Identify which cell holds the provided text, then report its (x, y) central coordinate. 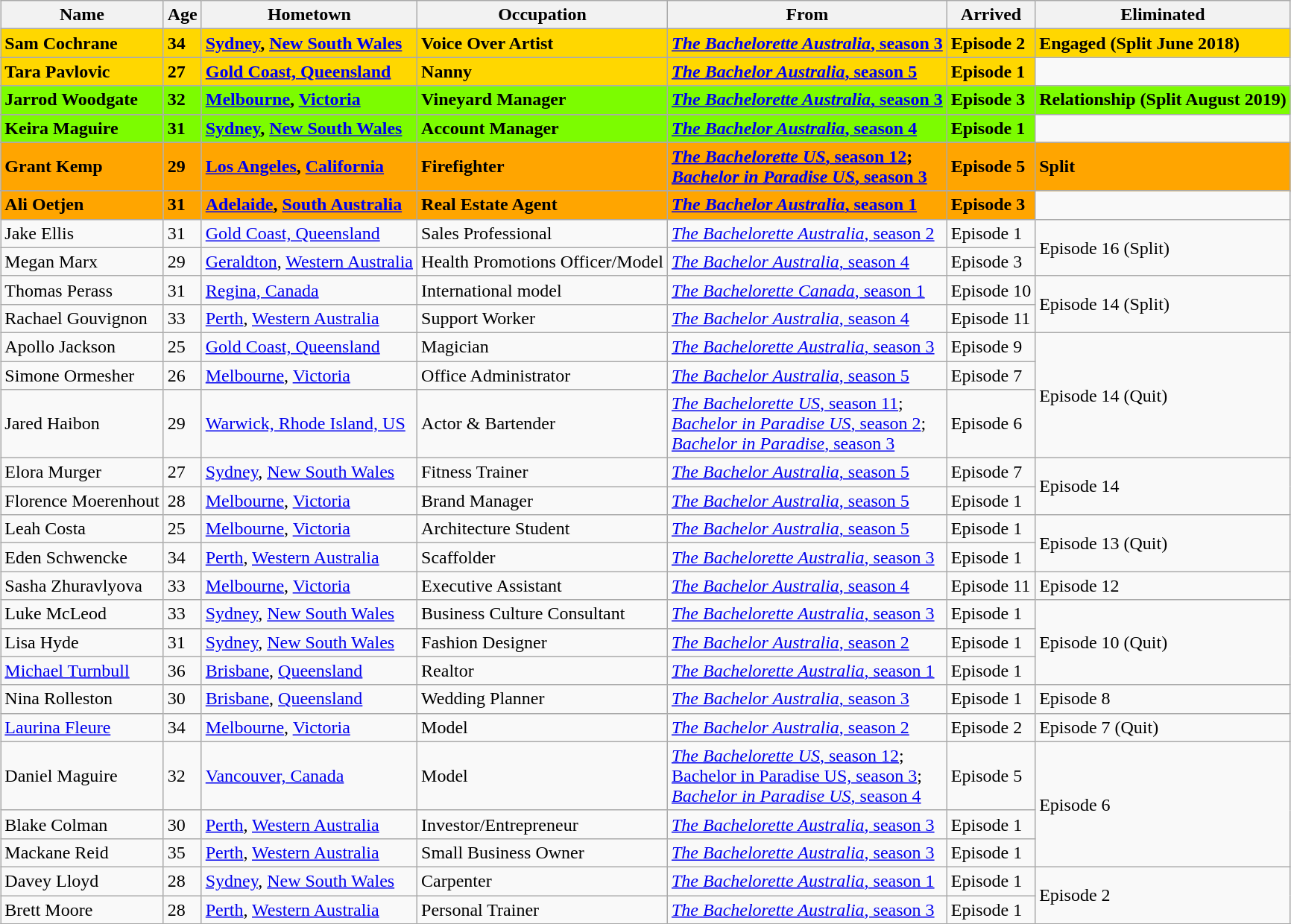
Nina Rolleston (82, 699)
The Bachelorette US, season 12;Bachelor in Paradise US, season 3;Bachelor in Paradise US, season 4 (807, 776)
Name (82, 15)
Hometown (309, 15)
Grant Kemp (82, 167)
Vancouver, Canada (309, 776)
Luke McLeod (82, 614)
Brand Manager (543, 501)
Actor & Bartender (543, 424)
Split (1163, 167)
Simone Ormesher (82, 375)
Small Business Owner (543, 852)
Leah Costa (82, 529)
Sales Professional (543, 233)
Episode 10 (Quit) (1163, 642)
Sam Cochrane (82, 43)
Executive Assistant (543, 586)
From (807, 15)
Episode 12 (1163, 586)
Fashion Designer (543, 642)
Account Manager (543, 128)
26 (182, 375)
36 (182, 671)
Jarrod Woodgate (82, 100)
Relationship (Split August 2019) (1163, 100)
Elora Murger (82, 472)
Megan Marx (82, 262)
Episode 9 (991, 346)
Thomas Perass (82, 290)
Personal Trainer (543, 910)
Apollo Jackson (82, 346)
Occupation (543, 15)
Warwick, Rhode Island, US (309, 424)
Laurina Fleure (82, 727)
International model (543, 290)
Mackane Reid (82, 852)
The Bachelor Australia, season 3 (807, 699)
Office Administrator (543, 375)
Wedding Planner (543, 699)
Episode 10 (991, 290)
Brett Moore (82, 910)
Daniel Maguire (82, 776)
Adelaide, South Australia (309, 205)
Firefighter (543, 167)
Nanny (543, 72)
Sasha Zhuravlyova (82, 586)
Episode 7 (Quit) (1163, 727)
Jake Ellis (82, 233)
Jared Haibon (82, 424)
The Bachelorette Canada, season 1 (807, 290)
The Bachelorette US, season 11;Bachelor in Paradise US, season 2;Bachelor in Paradise, season 3 (807, 424)
Ali Oetjen (82, 205)
Episode 16 (Split) (1163, 247)
Carpenter (543, 881)
Eden Schwencke (82, 557)
Los Angeles, California (309, 167)
Investor/Entrepreneur (543, 824)
Rachael Gouvignon (82, 318)
Tara Pavlovic (82, 72)
Michael Turnbull (82, 671)
Episode 14 (Split) (1163, 304)
The Bachelor Australia, season 1 (807, 205)
Blake Colman (82, 824)
Episode 14 (1163, 487)
Arrived (991, 15)
Lisa Hyde (82, 642)
Voice Over Artist (543, 43)
Geraldton, Western Australia (309, 262)
Scaffolder (543, 557)
Real Estate Agent (543, 205)
Regina, Canada (309, 290)
Engaged (Split June 2018) (1163, 43)
Magician (543, 346)
Episode 13 (Quit) (1163, 543)
35 (182, 852)
Davey Lloyd (82, 881)
Support Worker (543, 318)
Realtor (543, 671)
The Bachelorette US, season 12;Bachelor in Paradise US, season 3 (807, 167)
Keira Maguire (82, 128)
Eliminated (1163, 15)
Florence Moerenhout (82, 501)
Episode 14 (Quit) (1163, 395)
Health Promotions Officer/Model (543, 262)
Fitness Trainer (543, 472)
Architecture Student (543, 529)
The Bachelorette Australia, season 2 (807, 233)
Vineyard Manager (543, 100)
Age (182, 15)
Business Culture Consultant (543, 614)
Episode 8 (1163, 699)
